Detect which cell encompasses the target text, then output its (x, y) center coordinate. 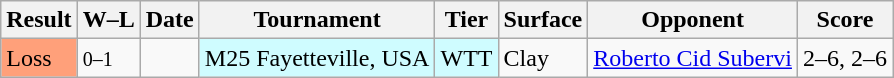
Date (170, 20)
WTT (466, 58)
0–1 (108, 58)
W–L (108, 20)
Clay (543, 58)
Loss (39, 58)
M25 Fayetteville, USA (317, 58)
Result (39, 20)
Roberto Cid Subervi (693, 58)
Surface (543, 20)
Tournament (317, 20)
Tier (466, 20)
Opponent (693, 20)
Score (844, 20)
2–6, 2–6 (844, 58)
